Scan for the cell matching the given text and deliver its [x, y] coordinate at center. 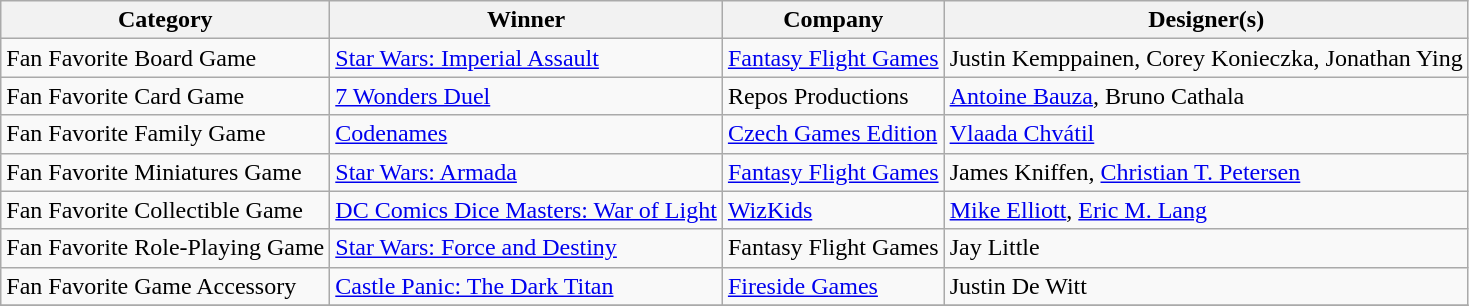
Fan Favorite Miniatures Game [166, 172]
7 Wonders Duel [526, 96]
Czech Games Edition [833, 134]
Vlaada Chvátil [1206, 134]
WizKids [833, 210]
Justin Kemppainen, Corey Konieczka, Jonathan Ying [1206, 58]
Star Wars: Armada [526, 172]
DC Comics Dice Masters: War of Light [526, 210]
Fan Favorite Game Accessory [166, 286]
Category [166, 20]
Fan Favorite Card Game [166, 96]
Castle Panic: The Dark Titan [526, 286]
Antoine Bauza, Bruno Cathala [1206, 96]
Fireside Games [833, 286]
Fan Favorite Board Game [166, 58]
Fan Favorite Collectible Game [166, 210]
Winner [526, 20]
Designer(s) [1206, 20]
Fan Favorite Role-Playing Game [166, 248]
Company [833, 20]
Justin De Witt [1206, 286]
Repos Productions [833, 96]
Jay Little [1206, 248]
Star Wars: Imperial Assault [526, 58]
Mike Elliott, Eric M. Lang [1206, 210]
James Kniffen, Christian T. Petersen [1206, 172]
Codenames [526, 134]
Fan Favorite Family Game [166, 134]
Star Wars: Force and Destiny [526, 248]
